Return [x, y] of the center of cell containing provided text 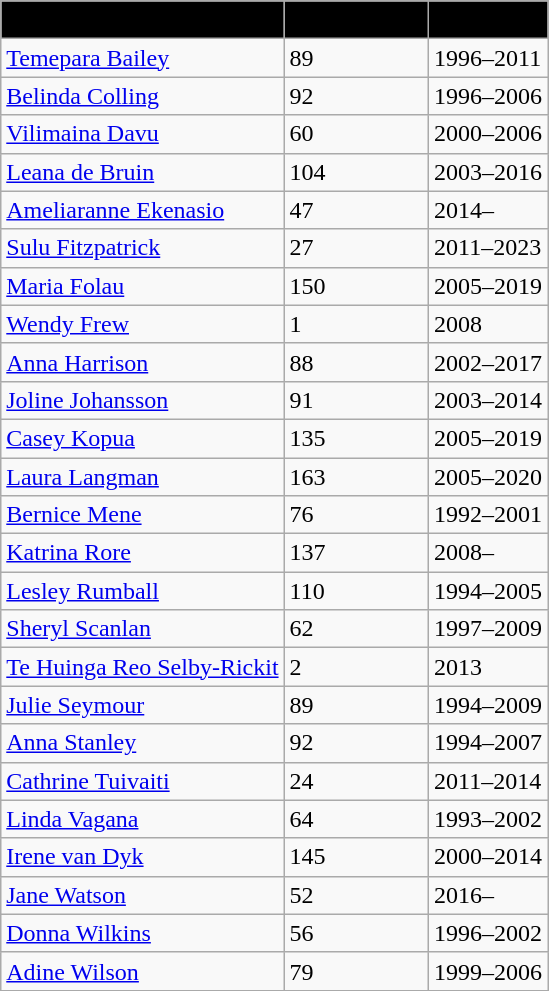
Donna Wilkins [142, 933]
56 [356, 933]
2011–2014 [488, 781]
Belinda Colling [142, 96]
Lesley Rumball [142, 591]
150 [356, 286]
1994–2009 [488, 705]
Sheryl Scanlan [142, 629]
1 [356, 324]
Irene van Dyk [142, 857]
62 [356, 629]
2005–2020 [488, 477]
1994–2005 [488, 591]
91 [356, 400]
47 [356, 210]
1996–2006 [488, 96]
2013 [488, 667]
135 [356, 438]
Player [142, 20]
2003–2014 [488, 400]
Jane Watson [142, 895]
76 [356, 515]
2003–2016 [488, 172]
60 [356, 134]
24 [356, 781]
Adine Wilson [142, 971]
Vilimaina Davu [142, 134]
1992–2001 [488, 515]
2000–2014 [488, 857]
79 [356, 971]
1994–2007 [488, 743]
1996–2002 [488, 933]
27 [356, 248]
Leana de Bruin [142, 172]
2008– [488, 553]
Julie Seymour [142, 705]
Casey Kopua [142, 438]
Anna Harrison [142, 362]
137 [356, 553]
64 [356, 819]
2002–2017 [488, 362]
2000–2006 [488, 134]
1997–2009 [488, 629]
1996–2011 [488, 58]
Maria Folau [142, 286]
Bernice Mene [142, 515]
Years [488, 20]
Temepara Bailey [142, 58]
2014– [488, 210]
2 [356, 667]
Joline Johansson [142, 400]
Te Huinga Reo Selby-Rickit [142, 667]
Cathrine Tuivaiti [142, 781]
2008 [488, 324]
145 [356, 857]
Appearances [356, 20]
1993–2002 [488, 819]
Wendy Frew [142, 324]
Laura Langman [142, 477]
110 [356, 591]
Linda Vagana [142, 819]
52 [356, 895]
88 [356, 362]
Katrina Rore [142, 553]
2011–2023 [488, 248]
104 [356, 172]
Sulu Fitzpatrick [142, 248]
Anna Stanley [142, 743]
163 [356, 477]
2016– [488, 895]
1999–2006 [488, 971]
Ameliaranne Ekenasio [142, 210]
